Scan for the cell matching the given text and deliver its (x, y) coordinate at center. 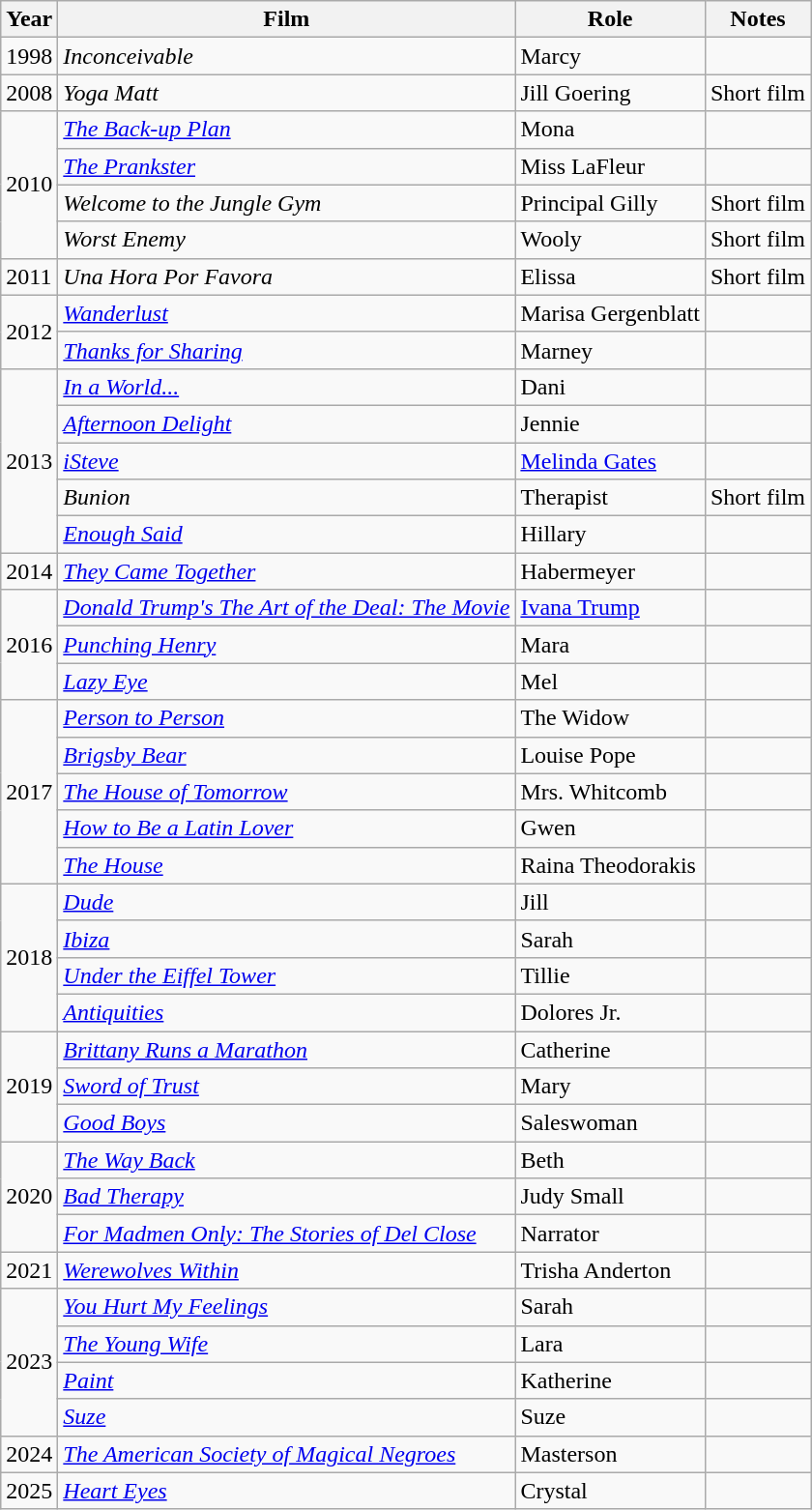
Person to Person (286, 718)
Jill Goering (611, 93)
The Young Wife (286, 1344)
2016 (29, 645)
Thanks for Sharing (286, 350)
2023 (29, 1362)
Hillary (611, 535)
Dolores Jr. (611, 1012)
Werewolves Within (286, 1270)
Under the Eiffel Tower (286, 975)
Mary (611, 1087)
The House of Tomorrow (286, 792)
Melinda Gates (611, 461)
Tillie (611, 975)
How to Be a Latin Lover (286, 828)
Enough Said (286, 535)
Brigsby Bear (286, 755)
They Came Together (286, 571)
2014 (29, 571)
2010 (29, 185)
Ibiza (286, 939)
2025 (29, 1491)
Afternoon Delight (286, 423)
2011 (29, 276)
Bad Therapy (286, 1197)
Wanderlust (286, 313)
Wooly (611, 240)
iSteve (286, 461)
Mel (611, 682)
Crystal (611, 1491)
The Way Back (286, 1160)
Marcy (611, 56)
2013 (29, 460)
Yoga Matt (286, 93)
2019 (29, 1086)
Marney (611, 350)
For Madmen Only: The Stories of Del Close (286, 1234)
Principal Gilly (611, 203)
The Widow (611, 718)
2020 (29, 1197)
Narrator (611, 1234)
Raina Theodorakis (611, 865)
The Back-up Plan (286, 130)
Masterson (611, 1454)
The Prankster (286, 166)
Mara (611, 645)
Inconceivable (286, 56)
Lazy Eye (286, 682)
Catherine (611, 1049)
Saleswoman (611, 1123)
2021 (29, 1270)
The American Society of Magical Negroes (286, 1454)
Bunion (286, 498)
Habermeyer (611, 571)
Brittany Runs a Marathon (286, 1049)
Dani (611, 387)
Jennie (611, 423)
Lara (611, 1344)
In a World... (286, 387)
Notes (758, 19)
Louise Pope (611, 755)
Ivana Trump (611, 608)
1998 (29, 56)
Heart Eyes (286, 1491)
Elissa (611, 276)
The House (286, 865)
2012 (29, 332)
You Hurt My Feelings (286, 1307)
2017 (29, 792)
Miss LaFleur (611, 166)
Role (611, 19)
Una Hora Por Favora (286, 276)
Punching Henry (286, 645)
Marisa Gergenblatt (611, 313)
Dude (286, 902)
Mrs. Whitcomb (611, 792)
2018 (29, 957)
Antiquities (286, 1012)
Jill (611, 902)
Worst Enemy (286, 240)
Therapist (611, 498)
Beth (611, 1160)
Mona (611, 130)
Welcome to the Jungle Gym (286, 203)
2008 (29, 93)
Gwen (611, 828)
Judy Small (611, 1197)
Good Boys (286, 1123)
Sword of Trust (286, 1087)
Paint (286, 1380)
2024 (29, 1454)
Trisha Anderton (611, 1270)
Donald Trump's The Art of the Deal: The Movie (286, 608)
Year (29, 19)
Katherine (611, 1380)
Film (286, 19)
